Search for the cell housing the specified text and yield its (X, Y) center coordinate. 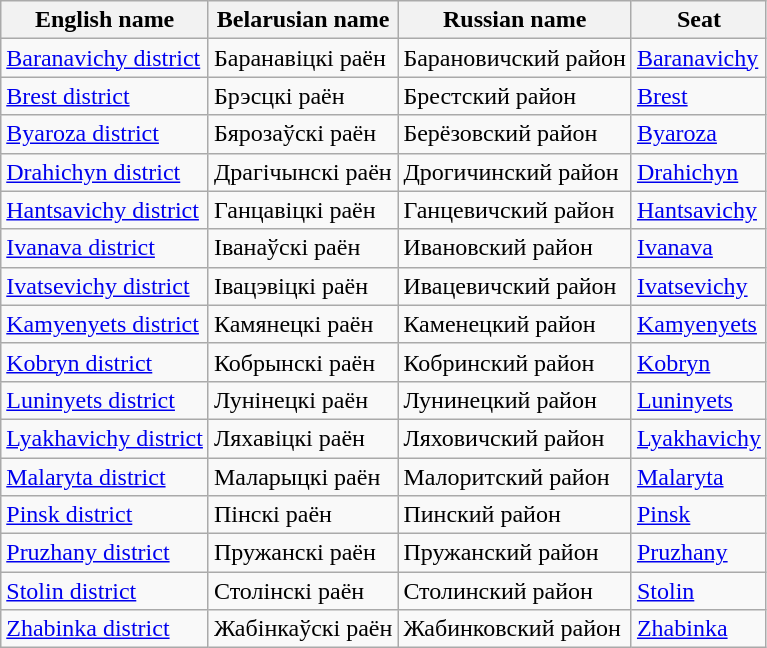
Seat (698, 20)
Luninyets district (105, 400)
Ivanava (698, 248)
Бярозаўскі раён (302, 134)
Pruzhany (698, 553)
Каменецкий район (515, 324)
Kobryn (698, 362)
Жабінкаўскі раён (302, 629)
Маларыцкі раён (302, 477)
Zhabinka district (105, 629)
Ганцевичский район (515, 210)
Baranavichy district (105, 58)
Баранавіцкі раён (302, 58)
English name (105, 20)
Іванаўскі раён (302, 248)
Лунинецкий район (515, 400)
Столинский район (515, 591)
Hantsavichy district (105, 210)
Brest district (105, 96)
Жабинковский район (515, 629)
Кобринский район (515, 362)
Ivatsevichy (698, 286)
Byaroza (698, 134)
Берёзовский район (515, 134)
Drahichyn district (105, 172)
Kamyenyets district (105, 324)
Byaroza district (105, 134)
Belarusian name (302, 20)
Ивацевичский район (515, 286)
Baranavichy (698, 58)
Luninyets (698, 400)
Pinsk (698, 515)
Kamyenyets (698, 324)
Stolin district (105, 591)
Ганцавіцкі раён (302, 210)
Kobryn district (105, 362)
Лунінецкі раён (302, 400)
Pruzhany district (105, 553)
Lyakhavichy district (105, 438)
Кобрынскі раён (302, 362)
Brest (698, 96)
Пінскі раён (302, 515)
Drahichyn (698, 172)
Дрогичинский район (515, 172)
Malaryta district (105, 477)
Івацэвіцкі раён (302, 286)
Столінскі раён (302, 591)
Zhabinka (698, 629)
Ivatsevichy district (105, 286)
Ивановский район (515, 248)
Hantsavichy (698, 210)
Пружанский район (515, 553)
Stolin (698, 591)
Ivanava district (105, 248)
Lyakhavichy (698, 438)
Брестский район (515, 96)
Барановичский район (515, 58)
Пинский район (515, 515)
Russian name (515, 20)
Ляхавіцкі раён (302, 438)
Малоритский район (515, 477)
Pinsk district (105, 515)
Ляховичский район (515, 438)
Камянецкі раён (302, 324)
Брэсцкі раён (302, 96)
Пружанскі раён (302, 553)
Драгічынскі раён (302, 172)
Malaryta (698, 477)
